Search for the cell housing the specified text and yield its (X, Y) center coordinate. 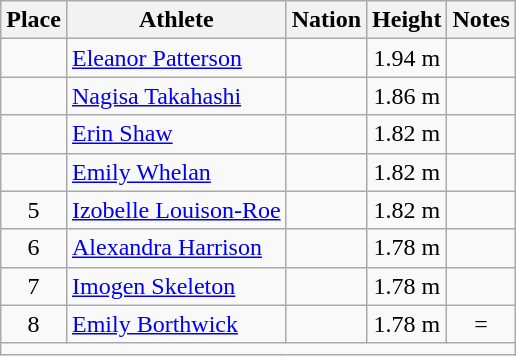
1.94 m (407, 58)
1.86 m (407, 96)
6 (34, 248)
5 (34, 210)
Nation (326, 20)
Emily Whelan (176, 172)
= (481, 324)
Athlete (176, 20)
Izobelle Louison-Roe (176, 210)
Emily Borthwick (176, 324)
Alexandra Harrison (176, 248)
Height (407, 20)
7 (34, 286)
Eleanor Patterson (176, 58)
Place (34, 20)
Imogen Skeleton (176, 286)
Notes (481, 20)
Erin Shaw (176, 134)
Nagisa Takahashi (176, 96)
8 (34, 324)
